Locate the cell with the specified text and output its (x, y) center coordinate. 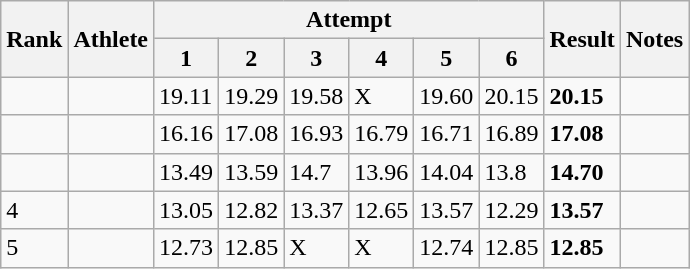
16.79 (382, 134)
19.58 (316, 96)
16.16 (186, 134)
19.29 (252, 96)
12.82 (252, 210)
19.60 (446, 96)
16.93 (316, 134)
3 (316, 58)
Attempt (349, 20)
13.8 (512, 172)
12.65 (382, 210)
13.37 (316, 210)
1 (186, 58)
6 (512, 58)
16.71 (446, 134)
14.04 (446, 172)
Notes (654, 39)
13.49 (186, 172)
16.89 (512, 134)
13.59 (252, 172)
19.11 (186, 96)
13.96 (382, 172)
14.7 (316, 172)
12.29 (512, 210)
2 (252, 58)
12.73 (186, 248)
Result (582, 39)
14.70 (582, 172)
Athlete (111, 39)
12.74 (446, 248)
13.05 (186, 210)
Rank (34, 39)
